Extract the [X, Y] coordinate from the center of the cell holding the provided text.  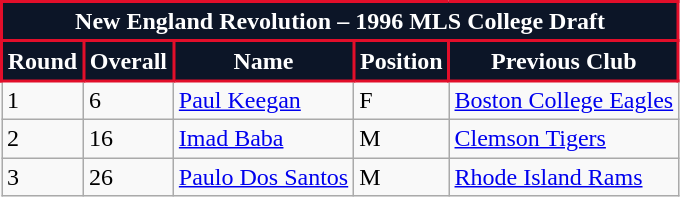
Rhode Island Rams [564, 177]
New England Revolution – 1996 MLS College Draft [340, 22]
3 [43, 177]
Boston College Eagles [564, 100]
Round [43, 61]
Paulo Dos Santos [263, 177]
Clemson Tigers [564, 138]
Imad Baba [263, 138]
F [402, 100]
2 [43, 138]
Paul Keegan [263, 100]
Position [402, 61]
Name [263, 61]
6 [128, 100]
Previous Club [564, 61]
1 [43, 100]
26 [128, 177]
16 [128, 138]
Overall [128, 61]
